Output the [x, y] coordinate of the center of the cell containing the given text.  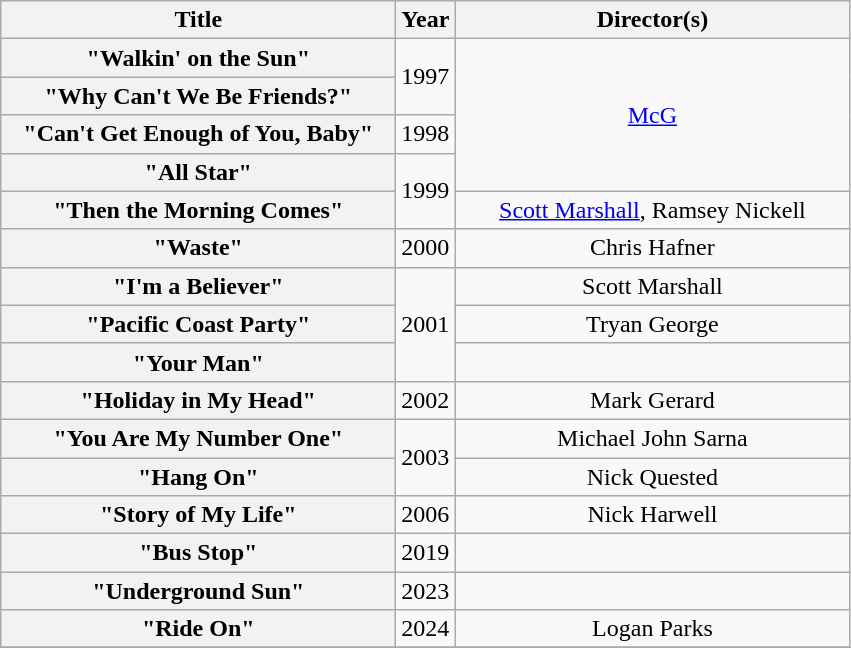
Title [198, 20]
Chris Hafner [652, 248]
2019 [426, 553]
"Underground Sun" [198, 591]
"Why Can't We Be Friends?" [198, 96]
2000 [426, 248]
2003 [426, 457]
"Story of My Life" [198, 515]
1997 [426, 77]
2001 [426, 324]
"Holiday in My Head" [198, 400]
"Can't Get Enough of You, Baby" [198, 134]
"All Star" [198, 172]
2024 [426, 629]
Tryan George [652, 324]
"Waste" [198, 248]
1999 [426, 191]
2023 [426, 591]
Director(s) [652, 20]
1998 [426, 134]
Michael John Sarna [652, 438]
Mark Gerard [652, 400]
2006 [426, 515]
McG [652, 115]
"Ride On" [198, 629]
"Walkin' on the Sun" [198, 58]
Scott Marshall, Ramsey Nickell [652, 210]
Nick Quested [652, 477]
"Bus Stop" [198, 553]
"Hang On" [198, 477]
Scott Marshall [652, 286]
"Your Man" [198, 362]
"Pacific Coast Party" [198, 324]
"Then the Morning Comes" [198, 210]
Logan Parks [652, 629]
Year [426, 20]
"You Are My Number One" [198, 438]
2002 [426, 400]
"I'm a Believer" [198, 286]
Nick Harwell [652, 515]
